Find where the given text appears and provide that cell's center as [X, Y] coordinate. 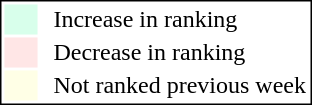
Not ranked previous week [180, 85]
Decrease in ranking [180, 53]
Increase in ranking [180, 19]
